From the cell containing the given text, extract its center point as [x, y] coordinate. 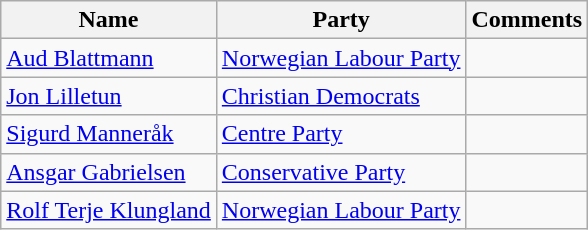
Party [341, 20]
Rolf Terje Klungland [109, 210]
Centre Party [341, 134]
Jon Lilletun [109, 96]
Christian Democrats [341, 96]
Aud Blattmann [109, 58]
Name [109, 20]
Conservative Party [341, 172]
Ansgar Gabrielsen [109, 172]
Sigurd Manneråk [109, 134]
Comments [527, 20]
